Pinpoint the cell where the given text exists, returning its [x, y] midpoint coordinate. 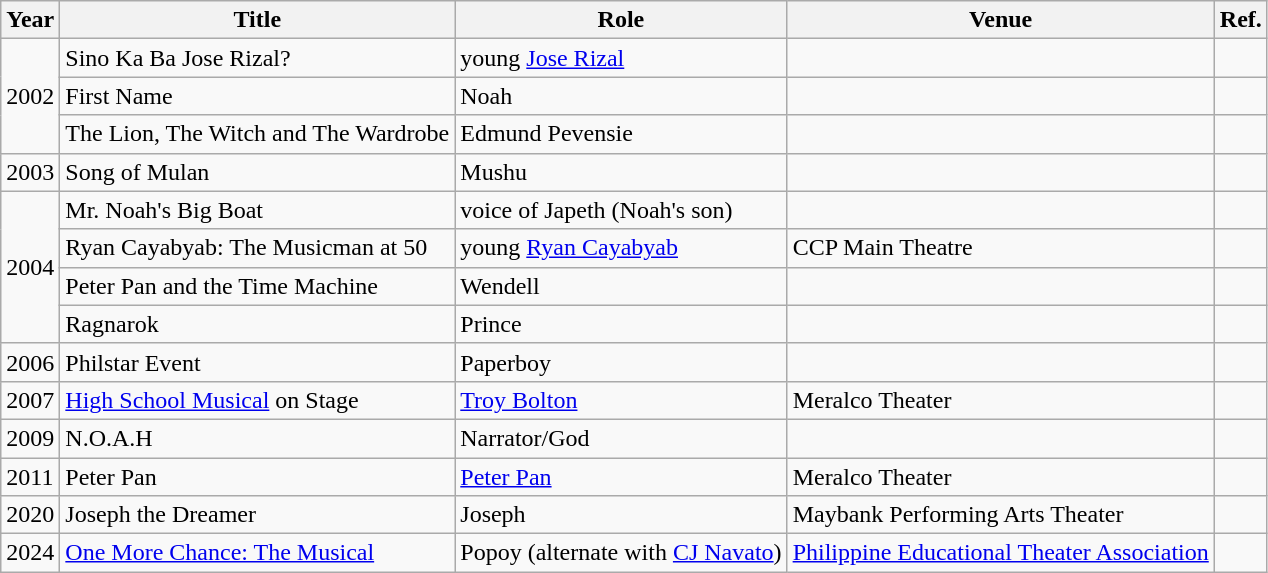
Joseph [621, 515]
N.O.A.H [258, 438]
Edmund Pevensie [621, 134]
Mushu [621, 172]
Prince [621, 324]
Philstar Event [258, 362]
2007 [30, 400]
Narrator/God [621, 438]
Mr. Noah's Big Boat [258, 210]
Year [30, 20]
Venue [1000, 20]
Philippine Educational Theater Association [1000, 553]
2004 [30, 267]
young Jose Rizal [621, 58]
Ragnarok [258, 324]
The Lion, The Witch and The Wardrobe [258, 134]
Song of Mulan [258, 172]
2003 [30, 172]
Noah [621, 96]
Troy Bolton [621, 400]
2020 [30, 515]
2009 [30, 438]
Ref. [1240, 20]
voice of Japeth (Noah's son) [621, 210]
CCP Main Theatre [1000, 248]
Sino Ka Ba Jose Rizal? [258, 58]
First Name [258, 96]
Popoy (alternate with CJ Navato) [621, 553]
Joseph the Dreamer [258, 515]
2002 [30, 96]
2011 [30, 477]
2024 [30, 553]
Maybank Performing Arts Theater [1000, 515]
Title [258, 20]
One More Chance: The Musical [258, 553]
2006 [30, 362]
Ryan Cayabyab: The Musicman at 50 [258, 248]
young Ryan Cayabyab [621, 248]
Peter Pan and the Time Machine [258, 286]
Role [621, 20]
Paperboy [621, 362]
High School Musical on Stage [258, 400]
Wendell [621, 286]
